Return (X, Y) of the center of cell containing provided text 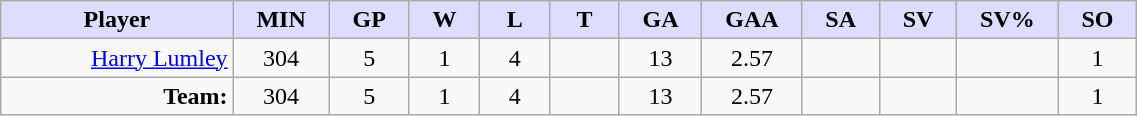
Team: (117, 96)
SO (1098, 20)
GP (369, 20)
GAA (752, 20)
SV (918, 20)
GA (660, 20)
Player (117, 20)
W (444, 20)
L (515, 20)
T (585, 20)
SV% (1008, 20)
MIN (281, 20)
SA (840, 20)
Harry Lumley (117, 58)
